Capture the cell that displays the provided text and extract its (X, Y) central coordinate. 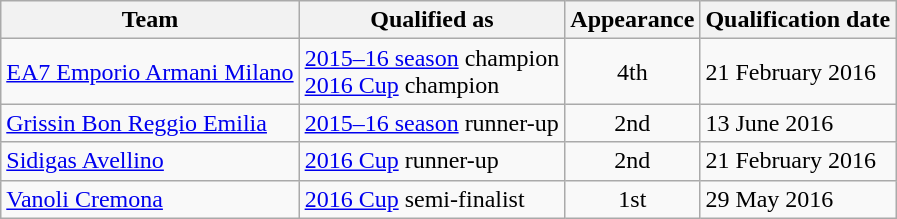
Appearance (632, 20)
4th (632, 72)
Sidigas Avellino (150, 161)
Grissin Bon Reggio Emilia (150, 123)
2015–16 season runner-up (432, 123)
2016 Cup semi-finalist (432, 199)
2016 Cup runner-up (432, 161)
Qualified as (432, 20)
Qualification date (798, 20)
1st (632, 199)
29 May 2016 (798, 199)
2015–16 season champion2016 Cup champion (432, 72)
Team (150, 20)
Vanoli Cremona (150, 199)
13 June 2016 (798, 123)
EA7 Emporio Armani Milano (150, 72)
